Detect which cell encompasses the target text, then output its [X, Y] center coordinate. 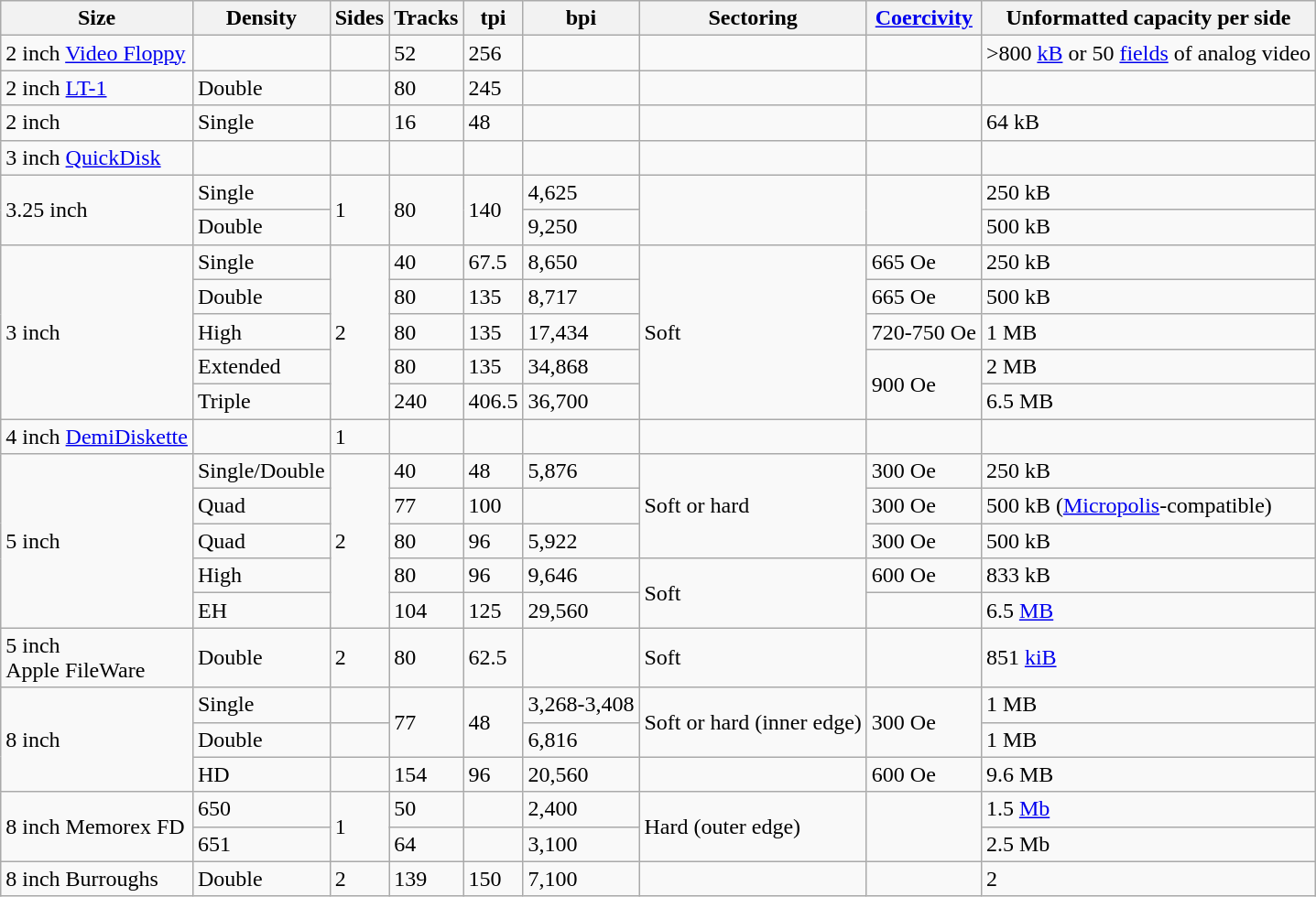
67.5 [493, 262]
>800 kB or 50 fields of analog video [1148, 53]
Tracks [427, 18]
240 [427, 401]
34,868 [581, 366]
140 [493, 210]
Sectoring [753, 18]
8 inch Burroughs [97, 879]
5 inch [97, 541]
Coercivity [923, 18]
650 [261, 809]
tpi [493, 18]
29,560 [581, 611]
9.6 MB [1148, 774]
20,560 [581, 774]
5 inchApple FileWare [97, 657]
851 kiB [1148, 657]
720-750 Oe [923, 331]
256 [493, 53]
64 [427, 844]
2 inch LT-1 [97, 88]
3,100 [581, 844]
104 [427, 611]
651 [261, 844]
3 inch QuickDisk [97, 157]
Triple [261, 401]
Size [97, 18]
9,250 [581, 227]
EH [261, 611]
62.5 [493, 657]
3 inch [97, 331]
100 [493, 506]
139 [427, 879]
HD [261, 774]
bpi [581, 18]
8 inch [97, 740]
Soft or hard (inner edge) [753, 722]
900 Oe [923, 384]
8,650 [581, 262]
2 MB [1148, 366]
2 inch [97, 123]
500 kB (Micropolis-compatible) [1148, 506]
5,922 [581, 541]
125 [493, 611]
406.5 [493, 401]
245 [493, 88]
8,717 [581, 297]
52 [427, 53]
2 inch Video Floppy [97, 53]
64 kB [1148, 123]
50 [427, 809]
4,625 [581, 192]
833 kB [1148, 576]
17,434 [581, 331]
5,876 [581, 471]
Density [261, 18]
Sides [359, 18]
3,268-3,408 [581, 705]
1.5 Mb [1148, 809]
2,400 [581, 809]
Single/Double [261, 471]
Unformatted capacity per side [1148, 18]
9,646 [581, 576]
6,816 [581, 740]
Soft or hard [753, 506]
7,100 [581, 879]
Extended [261, 366]
16 [427, 123]
3.25 inch [97, 210]
Hard (outer edge) [753, 827]
4 inch DemiDiskette [97, 437]
36,700 [581, 401]
8 inch Memorex FD [97, 827]
154 [427, 774]
2.5 Mb [1148, 844]
150 [493, 879]
